Pinpoint the cell where the given text exists, returning its (x, y) midpoint coordinate. 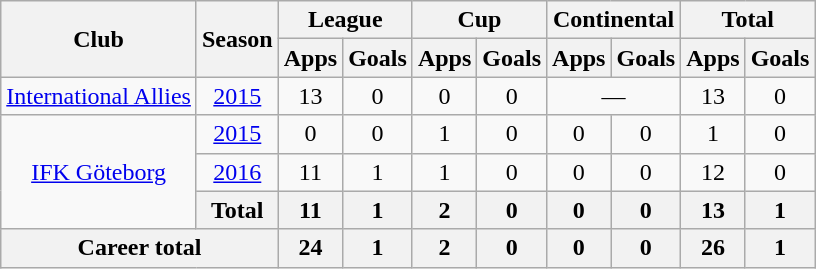
Cup (479, 20)
IFK Göteborg (99, 172)
2016 (237, 172)
International Allies (99, 96)
Club (99, 39)
— (614, 96)
12 (713, 172)
26 (713, 248)
Season (237, 39)
24 (310, 248)
Career total (140, 248)
League (345, 20)
Continental (614, 20)
